Provide the [x, y] coordinate of the cell's center where the given text is located.  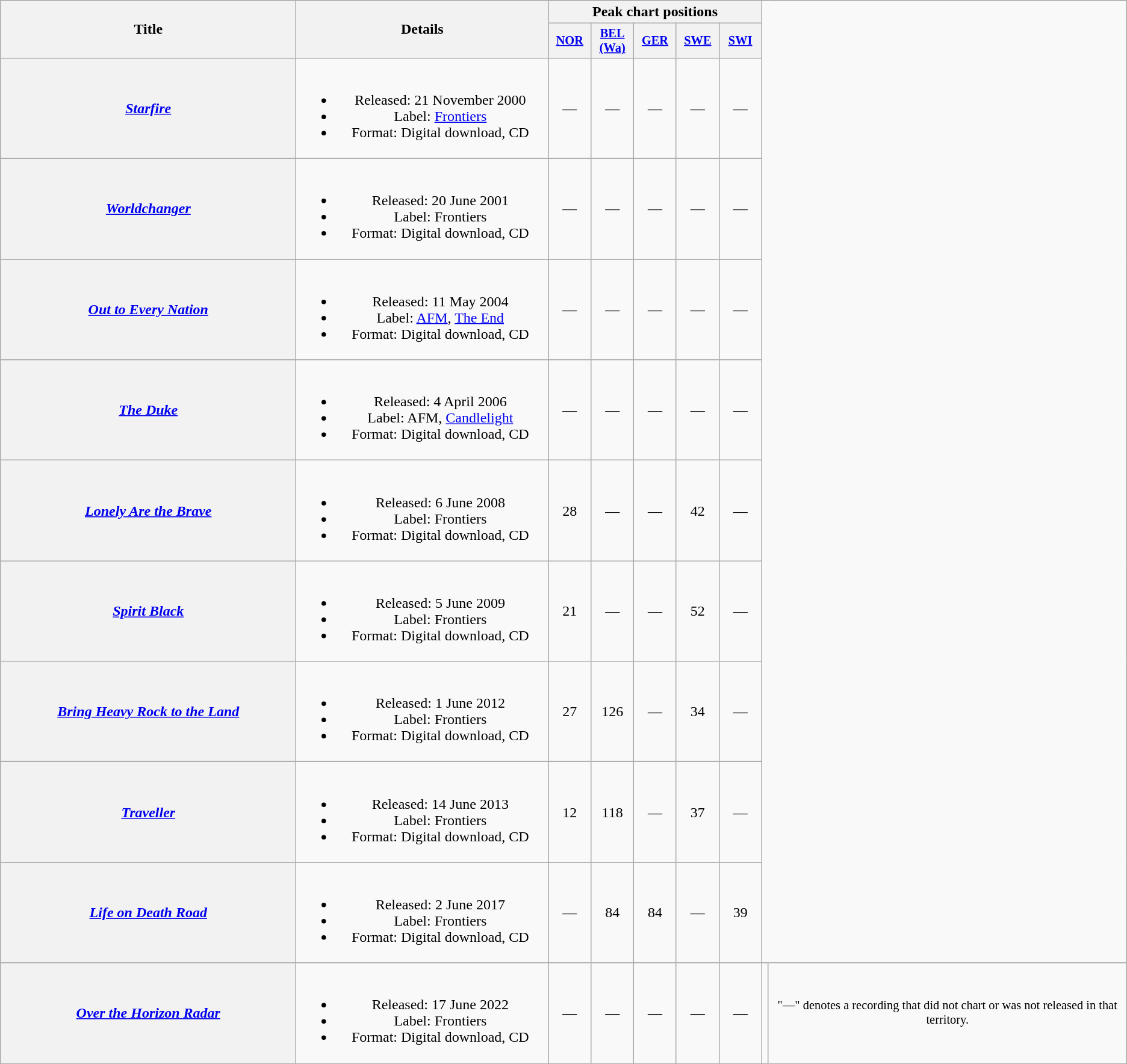
NOR [570, 41]
BEL(Wa) [613, 41]
Peak chart positions [655, 12]
Bring Heavy Rock to the Land [148, 711]
Released: 14 June 2013Label: FrontiersFormat: Digital download, CD [423, 812]
39 [740, 912]
126 [613, 711]
Released: 17 June 2022Label: FrontiersFormat: Digital download, CD [423, 1013]
Released: 4 April 2006Label: AFM, CandlelightFormat: Digital download, CD [423, 410]
Over the Horizon Radar [148, 1013]
Released: 11 May 2004Label: AFM, The EndFormat: Digital download, CD [423, 309]
SWI [740, 41]
Lonely Are the Brave [148, 510]
GER [655, 41]
SWE [697, 41]
42 [697, 510]
28 [570, 510]
Released: 6 June 2008Label: FrontiersFormat: Digital download, CD [423, 510]
Worldchanger [148, 209]
Released: 1 June 2012Label: FrontiersFormat: Digital download, CD [423, 711]
37 [697, 812]
34 [697, 711]
21 [570, 611]
The Duke [148, 410]
Released: 21 November 2000Label: FrontiersFormat: Digital download, CD [423, 108]
Released: 5 June 2009Label: FrontiersFormat: Digital download, CD [423, 611]
"—" denotes a recording that did not chart or was not released in that territory. [948, 1013]
Released: 2 June 2017Label: FrontiersFormat: Digital download, CD [423, 912]
Details [423, 29]
Out to Every Nation [148, 309]
Released: 20 June 2001Label: FrontiersFormat: Digital download, CD [423, 209]
52 [697, 611]
Traveller [148, 812]
Title [148, 29]
118 [613, 812]
27 [570, 711]
Spirit Black [148, 611]
Life on Death Road [148, 912]
Starfire [148, 108]
12 [570, 812]
